Provide the [X, Y] coordinate of the cell's center where the given text is located.  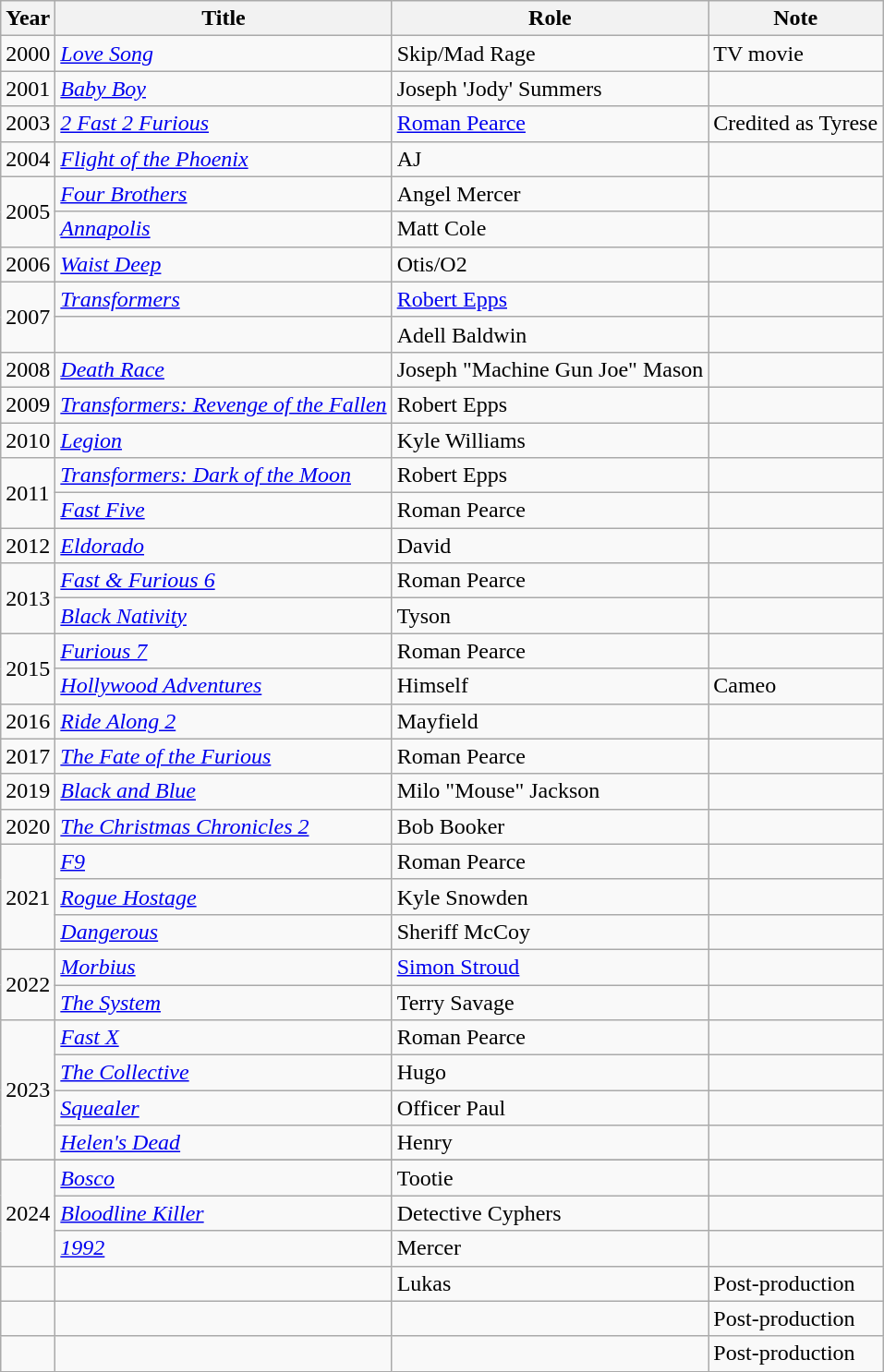
Joseph "Machine Gun Joe" Mason [551, 369]
Black and Blue [224, 791]
Mercer [551, 1248]
Mayfield [551, 721]
Baby Boy [224, 89]
Furious 7 [224, 651]
Skip/Mad Rage [551, 54]
Bloodline Killer [224, 1213]
Transformers [224, 299]
2006 [28, 264]
Dangerous [224, 932]
Fast X [224, 1038]
Love Song [224, 54]
Ride Along 2 [224, 721]
Otis/O2 [551, 264]
2010 [28, 440]
Matt Cole [551, 229]
2004 [28, 159]
Hugo [551, 1073]
Legion [224, 440]
Helen's Dead [224, 1143]
Officer Paul [551, 1108]
2003 [28, 124]
Detective Cyphers [551, 1213]
2016 [28, 721]
Note [796, 18]
Role [551, 18]
2021 [28, 897]
Terry Savage [551, 1002]
Waist Deep [224, 264]
2020 [28, 826]
Lukas [551, 1283]
2023 [28, 1090]
Hollywood Adventures [224, 686]
Tyson [551, 616]
2011 [28, 493]
Joseph 'Jody' Summers [551, 89]
Year [28, 18]
TV movie [796, 54]
F9 [224, 861]
Annapolis [224, 229]
2009 [28, 404]
Bob Booker [551, 826]
Flight of the Phoenix [224, 159]
Milo "Mouse" Jackson [551, 791]
2022 [28, 984]
Title [224, 18]
Transformers: Dark of the Moon [224, 475]
2019 [28, 791]
The System [224, 1002]
Sheriff McCoy [551, 932]
The Christmas Chronicles 2 [224, 826]
Fast & Furious 6 [224, 581]
1992 [224, 1248]
2013 [28, 598]
Credited as Tyrese [796, 124]
Bosco [224, 1178]
2001 [28, 89]
2015 [28, 668]
2 Fast 2 Furious [224, 124]
Rogue Hostage [224, 897]
Angel Mercer [551, 194]
2024 [28, 1213]
2000 [28, 54]
Death Race [224, 369]
2007 [28, 317]
Morbius [224, 967]
The Fate of the Furious [224, 756]
Adell Baldwin [551, 334]
2008 [28, 369]
Black Nativity [224, 616]
Henry [551, 1143]
The Collective [224, 1073]
Four Brothers [224, 194]
AJ [551, 159]
2017 [28, 756]
2012 [28, 546]
Fast Five [224, 511]
Kyle Williams [551, 440]
David [551, 546]
2005 [28, 211]
Squealer [224, 1108]
Simon Stroud [551, 967]
Tootie [551, 1178]
Kyle Snowden [551, 897]
Transformers: Revenge of the Fallen [224, 404]
Eldorado [224, 546]
Himself [551, 686]
Cameo [796, 686]
